For the text-containing cell, return its midpoint in (x, y) coordinate format. 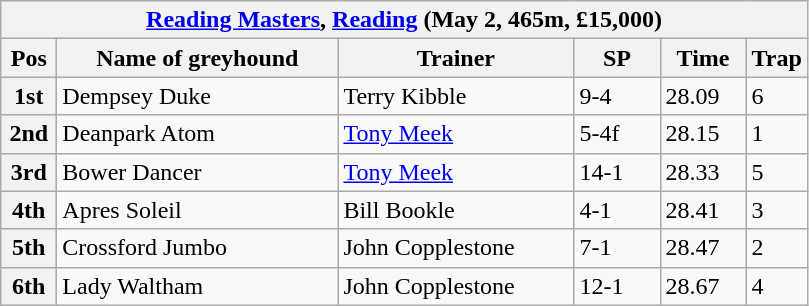
6th (29, 286)
Time (703, 58)
4 (776, 286)
12-1 (617, 286)
SP (617, 58)
Name of greyhound (198, 58)
5 (776, 172)
Apres Soleil (198, 210)
Trainer (456, 58)
3 (776, 210)
Pos (29, 58)
28.41 (703, 210)
Crossford Jumbo (198, 248)
5-4f (617, 134)
9-4 (617, 96)
4-1 (617, 210)
3rd (29, 172)
28.33 (703, 172)
28.09 (703, 96)
7-1 (617, 248)
Dempsey Duke (198, 96)
14-1 (617, 172)
1st (29, 96)
28.67 (703, 286)
1 (776, 134)
2 (776, 248)
Deanpark Atom (198, 134)
2nd (29, 134)
Bower Dancer (198, 172)
Reading Masters, Reading (May 2, 465m, £15,000) (404, 20)
28.47 (703, 248)
5th (29, 248)
Terry Kibble (456, 96)
28.15 (703, 134)
Trap (776, 58)
Bill Bookle (456, 210)
4th (29, 210)
6 (776, 96)
Lady Waltham (198, 286)
